Capture the cell that displays the provided text and extract its (X, Y) central coordinate. 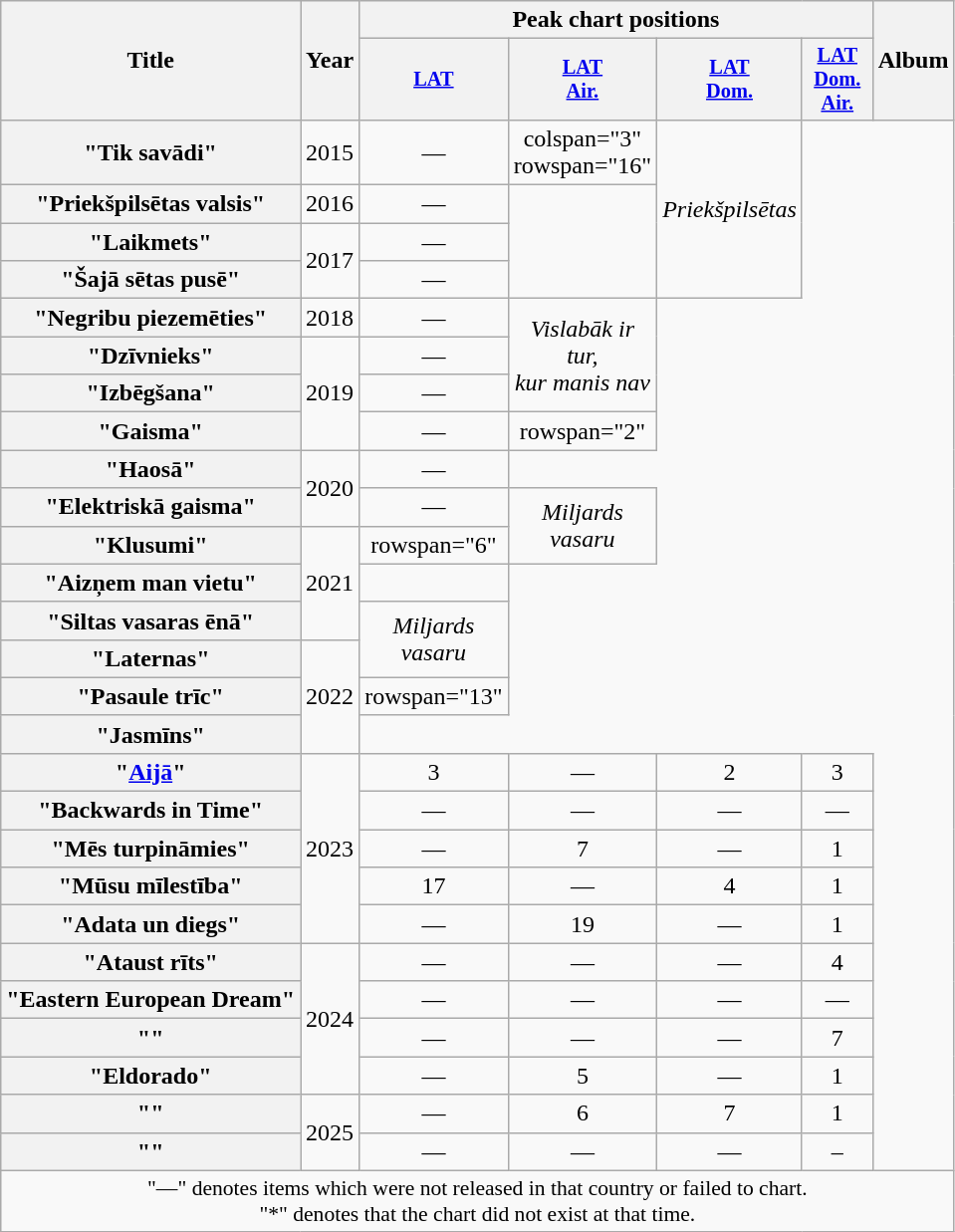
rowspan="13" (434, 696)
Album (913, 61)
6 (583, 1113)
"Eldorado" (151, 1076)
"Izbēgšana" (151, 393)
"Klusumi" (151, 545)
2023 (331, 848)
"Laternas" (151, 658)
2021 (331, 583)
"Adata un diegs" (151, 924)
5 (583, 1076)
2019 (331, 393)
"Eastern European Dream" (151, 1000)
"Aizņem man vietu" (151, 583)
2015 (331, 151)
LATAir. (583, 80)
colspan="3" rowspan="16" (583, 151)
"Priekšpilsētas valsis" (151, 204)
"Elektriskā gaisma" (151, 507)
Title (151, 61)
2016 (331, 204)
17 (434, 886)
"Jasmīns" (151, 734)
"Backwards in Time" (151, 811)
Year (331, 61)
2025 (331, 1132)
Vislabāk ir tur,kur manis nav (583, 356)
Peak chart positions (616, 20)
"—" denotes items which were not released in that country or failed to chart."*" denotes that the chart did not exist at that time. (478, 1201)
"Laikmets" (151, 242)
"Mūsu mīlestība" (151, 886)
2022 (331, 696)
"Tik savādi" (151, 151)
"Šajā sētas pusē" (151, 280)
rowspan="6" (434, 545)
2017 (331, 261)
"Pasaule trīc" (151, 696)
"Negribu piezemēties" (151, 318)
"Aijā" (151, 772)
"Ataust rīts" (151, 962)
– (836, 1151)
LATDom.Air. (836, 80)
Priekšpilsētas (730, 209)
2024 (331, 1019)
LATDom. (730, 80)
"Dzīvnieks" (151, 356)
rowspan="2" (583, 431)
"Mēs turpināmies" (151, 849)
19 (583, 924)
2 (730, 772)
"Gaisma" (151, 431)
"Haosā" (151, 469)
"Siltas vasaras ēnā" (151, 620)
LAT (434, 80)
2018 (331, 318)
2020 (331, 488)
